Return [X, Y] of the center of cell containing provided text 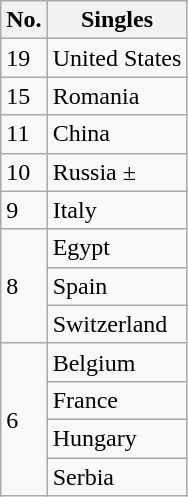
Russia ± [117, 172]
Switzerland [117, 324]
6 [24, 419]
Singles [117, 20]
15 [24, 96]
China [117, 134]
Egypt [117, 248]
9 [24, 210]
Spain [117, 286]
Hungary [117, 438]
11 [24, 134]
Serbia [117, 477]
Romania [117, 96]
United States [117, 58]
19 [24, 58]
10 [24, 172]
France [117, 400]
Belgium [117, 362]
No. [24, 20]
8 [24, 286]
Italy [117, 210]
